Capture the cell that displays the provided text and extract its [X, Y] central coordinate. 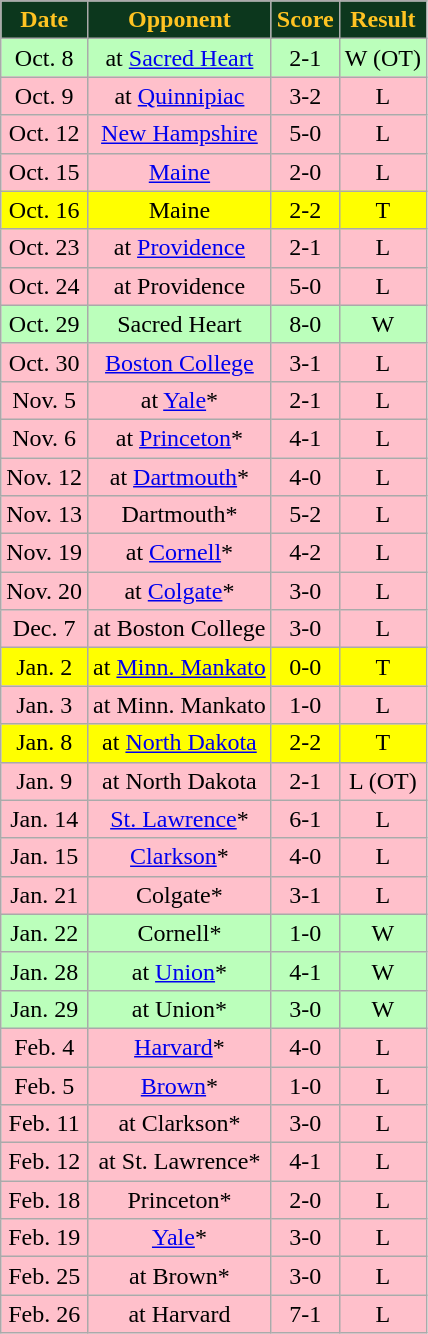
Dec. 7 [44, 629]
Feb. 18 [44, 1200]
Nov. 20 [44, 591]
Jan. 14 [44, 819]
0-0 [305, 667]
Opponent [180, 20]
4-2 [305, 553]
Score [305, 20]
Feb. 4 [44, 1047]
Oct. 12 [44, 134]
6-1 [305, 819]
Feb. 26 [44, 1314]
at St. Lawrence* [180, 1162]
at Brown* [180, 1276]
Feb. 19 [44, 1238]
at Quinnipiac [180, 96]
Yale* [180, 1238]
Oct. 23 [44, 248]
Jan. 9 [44, 781]
Oct. 24 [44, 286]
Oct. 8 [44, 58]
at Colgate* [180, 591]
L (OT) [382, 781]
Sacred Heart [180, 324]
Nov. 6 [44, 438]
5-2 [305, 515]
Nov. 19 [44, 553]
Jan. 15 [44, 857]
at Princeton* [180, 438]
at Boston College [180, 629]
St. Lawrence* [180, 819]
Dartmouth* [180, 515]
Brown* [180, 1085]
at Harvard [180, 1314]
at Sacred Heart [180, 58]
Clarkson* [180, 857]
Nov. 12 [44, 477]
Jan. 21 [44, 895]
at Dartmouth* [180, 477]
Oct. 15 [44, 172]
Jan. 2 [44, 667]
7-1 [305, 1314]
at Cornell* [180, 553]
Feb. 12 [44, 1162]
Result [382, 20]
Feb. 5 [44, 1085]
Colgate* [180, 895]
Nov. 5 [44, 400]
Date [44, 20]
Jan. 28 [44, 971]
Princeton* [180, 1200]
Feb. 11 [44, 1124]
Jan. 8 [44, 743]
Cornell* [180, 933]
Oct. 30 [44, 362]
Oct. 29 [44, 324]
at Clarkson* [180, 1124]
Jan. 29 [44, 1009]
3-2 [305, 96]
Oct. 16 [44, 210]
Jan. 22 [44, 933]
Oct. 9 [44, 96]
Jan. 3 [44, 705]
New Hampshire [180, 134]
8-0 [305, 324]
Nov. 13 [44, 515]
Boston College [180, 362]
Feb. 25 [44, 1276]
at Yale* [180, 400]
W (OT) [382, 58]
Harvard* [180, 1047]
